Return the (X, Y) coordinate for the center point of the cell that contains the specified text.  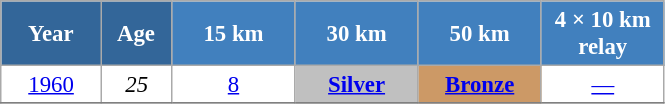
30 km (356, 34)
Silver (356, 85)
8 (234, 85)
Age (136, 34)
1960 (52, 85)
25 (136, 85)
Bronze (480, 85)
50 km (480, 34)
Year (52, 34)
— (602, 85)
15 km (234, 34)
4 × 10 km relay (602, 34)
